Locate the cell with the specified text and output its (X, Y) center coordinate. 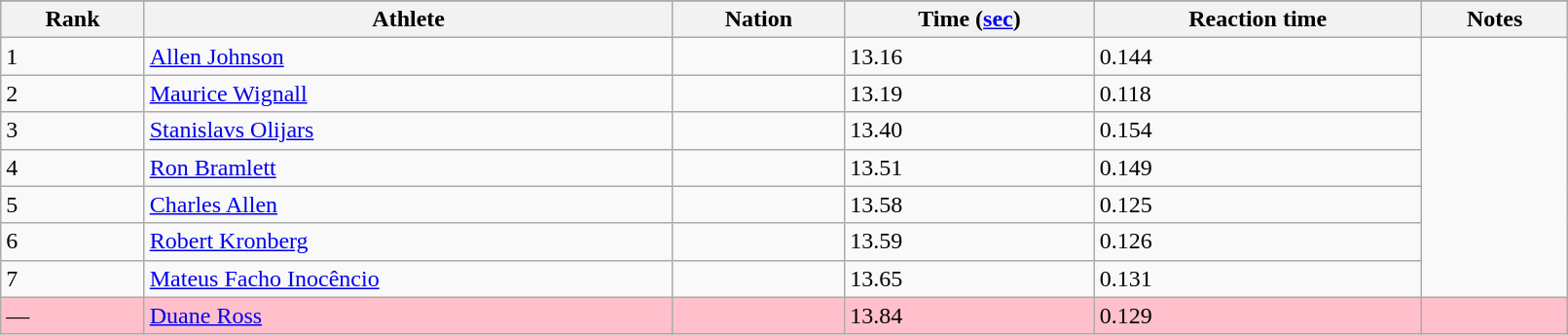
13.65 (969, 279)
Notes (1494, 19)
0.131 (1258, 279)
0.144 (1258, 56)
Athlete (409, 19)
7 (72, 279)
Mateus Facho Inocêncio (409, 279)
4 (72, 167)
Rank (72, 19)
Stanislavs Olijars (409, 130)
0.149 (1258, 167)
13.19 (969, 93)
5 (72, 205)
0.125 (1258, 205)
Time (sec) (969, 19)
Ron Bramlett (409, 167)
0.126 (1258, 242)
— (72, 316)
Reaction time (1258, 19)
0.129 (1258, 316)
1 (72, 56)
13.58 (969, 205)
3 (72, 130)
Charles Allen (409, 205)
Allen Johnson (409, 56)
6 (72, 242)
Maurice Wignall (409, 93)
0.118 (1258, 93)
13.84 (969, 316)
13.40 (969, 130)
13.59 (969, 242)
Nation (759, 19)
Duane Ross (409, 316)
2 (72, 93)
13.51 (969, 167)
0.154 (1258, 130)
Robert Kronberg (409, 242)
13.16 (969, 56)
